Identify which cell holds the provided text, then report its [X, Y] central coordinate. 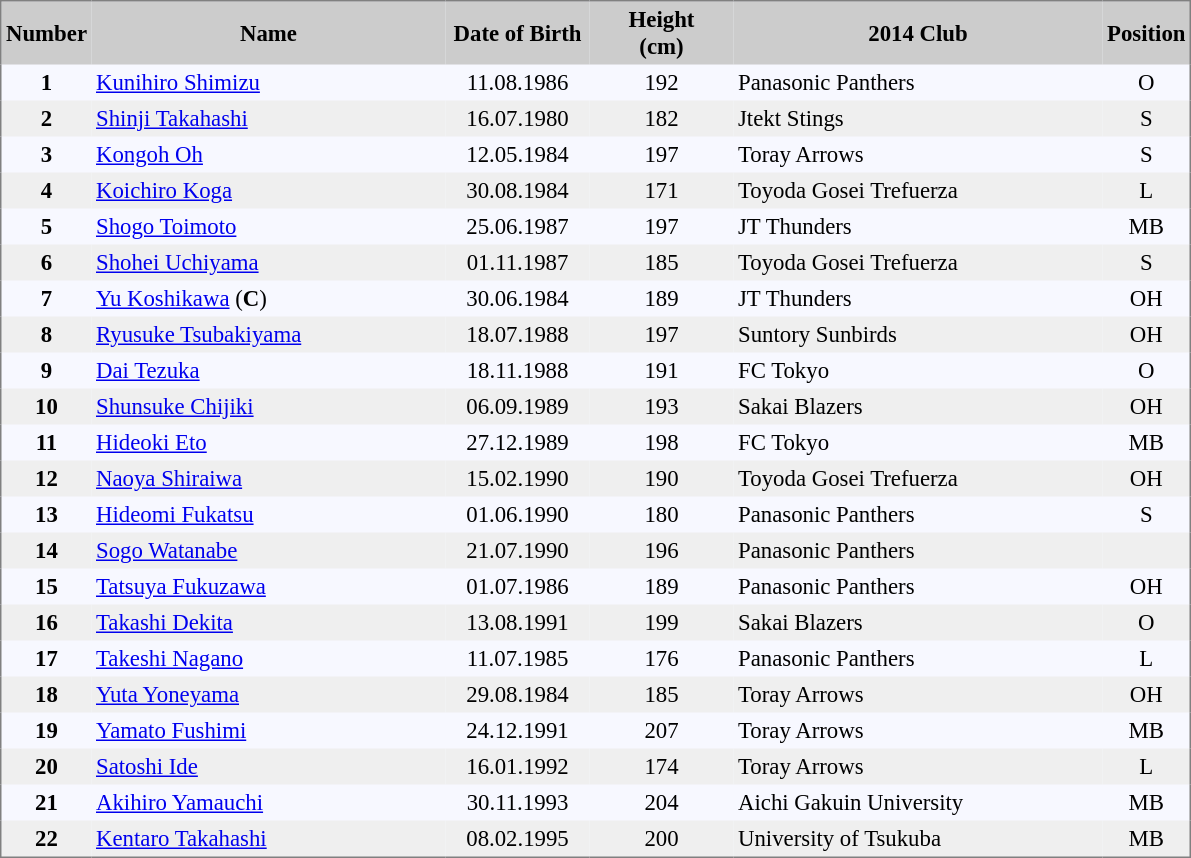
Ryusuke Tsubakiyama [269, 334]
199 [662, 622]
16.07.1980 [518, 118]
25.06.1987 [518, 226]
Sogo Watanabe [269, 550]
20 [46, 766]
Hideomi Fukatsu [269, 514]
176 [662, 658]
14 [46, 550]
12 [46, 478]
192 [662, 82]
Jtekt Stings [918, 118]
193 [662, 406]
21.07.1990 [518, 550]
18.11.1988 [518, 370]
Yamato Fushimi [269, 730]
1 [46, 82]
01.11.1987 [518, 262]
17 [46, 658]
7 [46, 298]
10 [46, 406]
19 [46, 730]
15 [46, 586]
190 [662, 478]
Satoshi Ide [269, 766]
06.09.1989 [518, 406]
4 [46, 190]
11.07.1985 [518, 658]
Kentaro Takahashi [269, 838]
18 [46, 694]
182 [662, 118]
Suntory Sunbirds [918, 334]
Hideoki Eto [269, 442]
Number [46, 33]
01.06.1990 [518, 514]
13 [46, 514]
207 [662, 730]
Yu Koshikawa (C) [269, 298]
Height(cm) [662, 33]
Kongoh Oh [269, 154]
30.06.1984 [518, 298]
30.08.1984 [518, 190]
Kunihiro Shimizu [269, 82]
180 [662, 514]
Name [269, 33]
Aichi Gakuin University [918, 802]
29.08.1984 [518, 694]
171 [662, 190]
22 [46, 838]
University of Tsukuba [918, 838]
11.08.1986 [518, 82]
16 [46, 622]
21 [46, 802]
Takashi Dekita [269, 622]
27.12.1989 [518, 442]
196 [662, 550]
Date of Birth [518, 33]
30.11.1993 [518, 802]
2 [46, 118]
Position [1146, 33]
Shogo Toimoto [269, 226]
11 [46, 442]
8 [46, 334]
Naoya Shiraiwa [269, 478]
174 [662, 766]
Akihiro Yamauchi [269, 802]
12.05.1984 [518, 154]
204 [662, 802]
3 [46, 154]
200 [662, 838]
13.08.1991 [518, 622]
Yuta Yoneyama [269, 694]
Takeshi Nagano [269, 658]
08.02.1995 [518, 838]
Shunsuke Chijiki [269, 406]
Koichiro Koga [269, 190]
Dai Tezuka [269, 370]
18.07.1988 [518, 334]
Tatsuya Fukuzawa [269, 586]
191 [662, 370]
01.07.1986 [518, 586]
6 [46, 262]
2014 Club [918, 33]
24.12.1991 [518, 730]
Shohei Uchiyama [269, 262]
Shinji Takahashi [269, 118]
198 [662, 442]
5 [46, 226]
15.02.1990 [518, 478]
9 [46, 370]
16.01.1992 [518, 766]
